Identify which cell holds the provided text, then report its (X, Y) central coordinate. 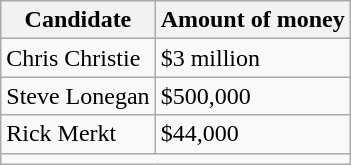
Rick Merkt (78, 134)
Amount of money (252, 20)
Candidate (78, 20)
$3 million (252, 58)
$500,000 (252, 96)
Steve Lonegan (78, 96)
$44,000 (252, 134)
Chris Christie (78, 58)
